Return the [X, Y] coordinate for the center point of the cell that contains the specified text.  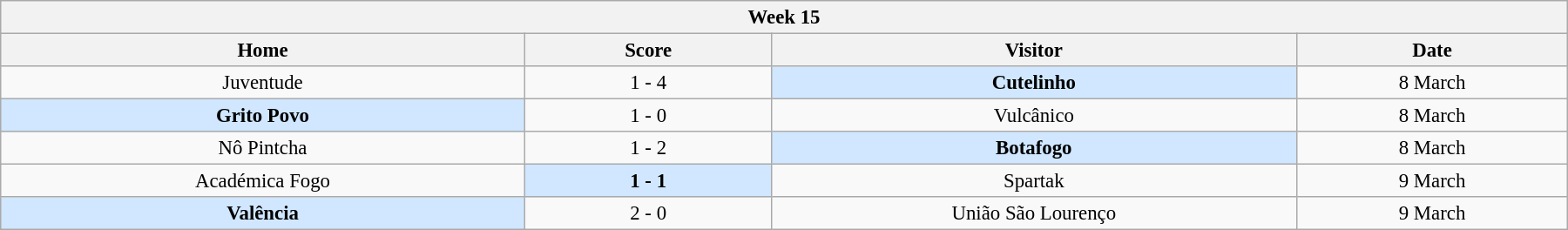
Visitor [1033, 51]
Vulcânico [1033, 116]
Botafogo [1033, 148]
1 - 4 [648, 83]
Week 15 [784, 17]
Juventude [263, 83]
Valência [263, 213]
Grito Povo [263, 116]
Date [1432, 51]
1 - 2 [648, 148]
Nô Pintcha [263, 148]
Score [648, 51]
Home [263, 51]
Académica Fogo [263, 181]
Cutelinho [1033, 83]
Spartak [1033, 181]
União São Lourenço [1033, 213]
2 - 0 [648, 213]
1 - 1 [648, 181]
1 - 0 [648, 116]
